Extract the (X, Y) coordinate from the center of the cell holding the provided text.  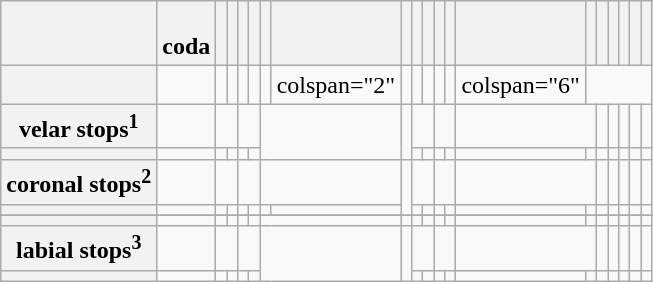
coronal stops2 (79, 182)
labial stops3 (79, 248)
coda (186, 34)
colspan="2" (336, 85)
velar stops1 (79, 126)
colspan="6" (521, 85)
